Scan for the cell matching the given text and deliver its (x, y) coordinate at center. 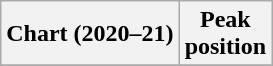
Peakposition (225, 34)
Chart (2020–21) (90, 34)
